Return (x, y) of the center of cell containing provided text 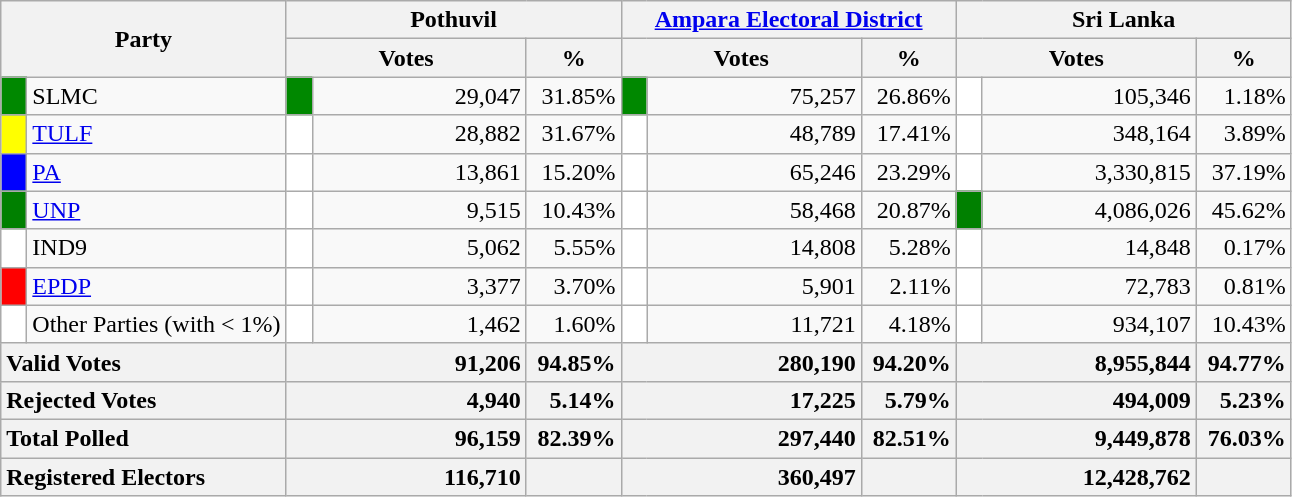
0.17% (1244, 248)
Other Parties (with < 1%) (156, 324)
Party (144, 39)
5.79% (908, 400)
82.39% (574, 438)
1,462 (419, 324)
5.14% (574, 400)
26.86% (908, 96)
360,497 (741, 477)
SLMC (156, 96)
1.18% (1244, 96)
72,783 (1089, 286)
82.51% (908, 438)
IND9 (156, 248)
116,710 (406, 477)
15.20% (574, 172)
4.18% (908, 324)
Pothuvil (454, 20)
PA (156, 172)
5.55% (574, 248)
23.29% (908, 172)
Total Polled (144, 438)
13,861 (419, 172)
280,190 (741, 362)
37.19% (1244, 172)
1.60% (574, 324)
9,515 (419, 210)
48,789 (754, 134)
11,721 (754, 324)
UNP (156, 210)
29,047 (419, 96)
2.11% (908, 286)
14,848 (1089, 248)
3.89% (1244, 134)
4,940 (406, 400)
94.85% (574, 362)
3,330,815 (1089, 172)
0.81% (1244, 286)
Valid Votes (144, 362)
TULF (156, 134)
65,246 (754, 172)
31.85% (574, 96)
5,901 (754, 286)
Ampara Electoral District (788, 20)
297,440 (741, 438)
96,159 (406, 438)
31.67% (574, 134)
Registered Electors (144, 477)
Sri Lanka (1124, 20)
EPDP (156, 286)
75,257 (754, 96)
94.77% (1244, 362)
14,808 (754, 248)
105,346 (1089, 96)
3,377 (419, 286)
348,164 (1089, 134)
9,449,878 (1076, 438)
494,009 (1076, 400)
Rejected Votes (144, 400)
17.41% (908, 134)
20.87% (908, 210)
5,062 (419, 248)
94.20% (908, 362)
8,955,844 (1076, 362)
12,428,762 (1076, 477)
5.28% (908, 248)
28,882 (419, 134)
76.03% (1244, 438)
3.70% (574, 286)
17,225 (741, 400)
4,086,026 (1089, 210)
45.62% (1244, 210)
58,468 (754, 210)
91,206 (406, 362)
934,107 (1089, 324)
5.23% (1244, 400)
